Scan for the cell matching the given text and deliver its (X, Y) coordinate at center. 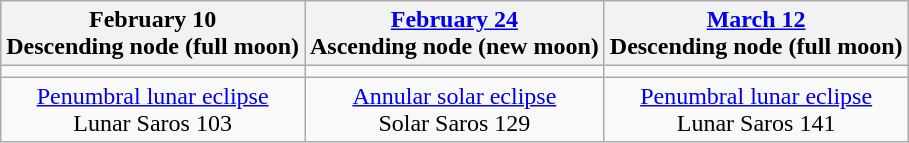
March 12Descending node (full moon) (756, 34)
Annular solar eclipseSolar Saros 129 (454, 110)
February 24Ascending node (new moon) (454, 34)
Penumbral lunar eclipseLunar Saros 141 (756, 110)
February 10Descending node (full moon) (153, 34)
Penumbral lunar eclipseLunar Saros 103 (153, 110)
